Return [X, Y] of the center of cell containing provided text 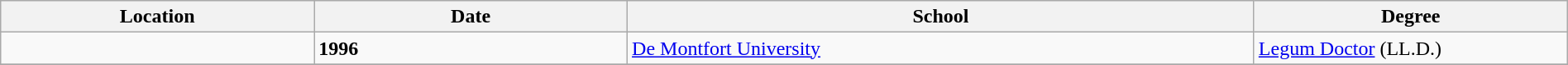
De Montfort University [941, 48]
Location [157, 17]
Degree [1411, 17]
Legum Doctor (LL.D.) [1411, 48]
School [941, 17]
1996 [471, 48]
Date [471, 17]
